Capture the cell that displays the provided text and extract its [x, y] central coordinate. 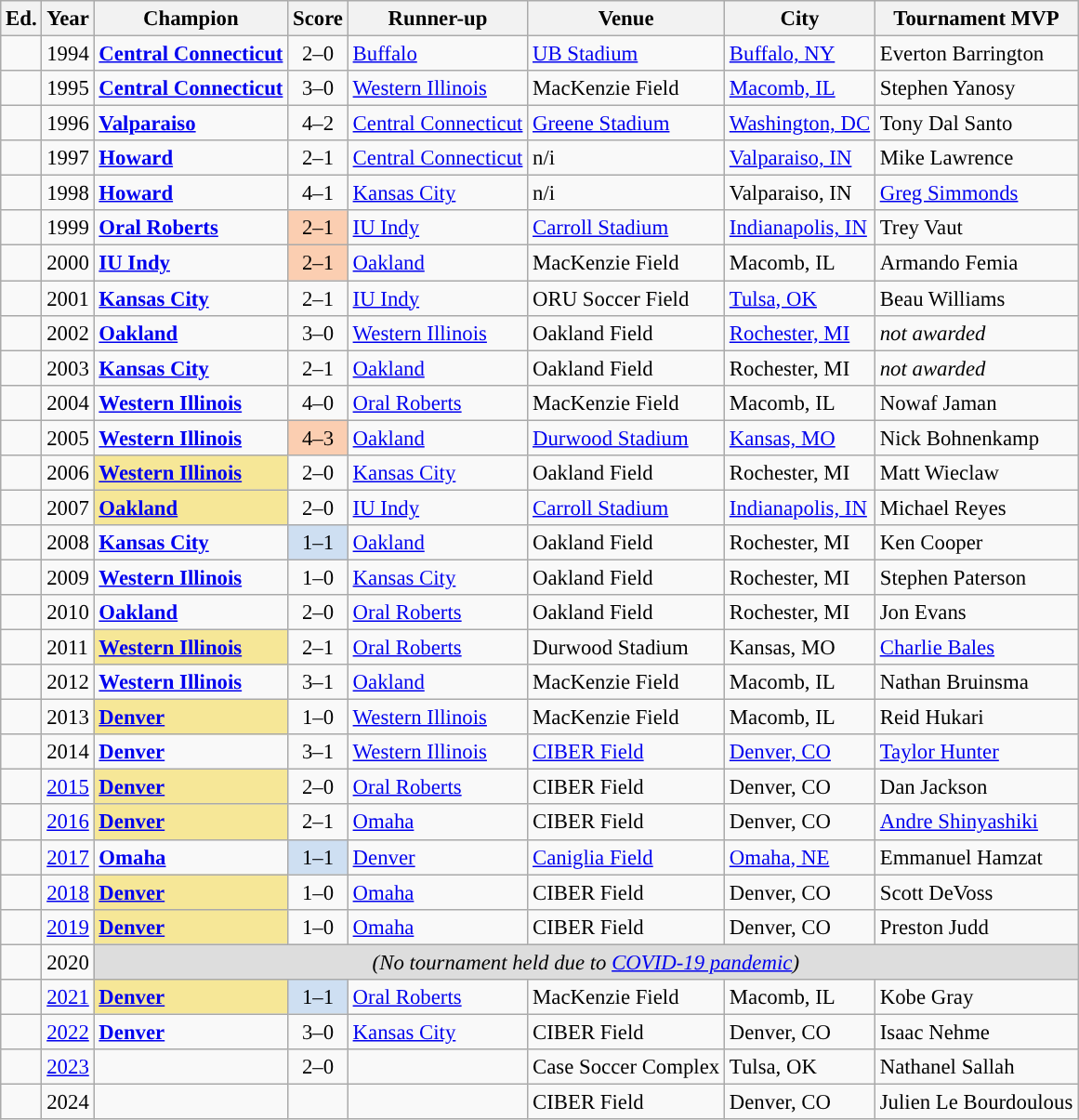
Ken Cooper [976, 543]
Stephen Yanosy [976, 88]
(No tournament held due to COVID-19 pandemic) [586, 962]
Emmanuel Hamzat [976, 857]
Year [68, 19]
2015 [68, 787]
1998 [68, 193]
1999 [68, 228]
2002 [68, 333]
2023 [68, 1067]
2021 [68, 997]
1996 [68, 124]
2012 [68, 682]
Trey Vaut [976, 228]
Case Soccer Complex [626, 1067]
Greg Simmonds [976, 193]
2016 [68, 823]
2008 [68, 543]
Buffalo, NY [800, 54]
2006 [68, 473]
Reid Hukari [976, 718]
Washington, DC [800, 124]
2011 [68, 648]
1995 [68, 88]
1994 [68, 54]
2005 [68, 438]
City [800, 19]
Kobe Gray [976, 997]
Nick Bohnenkamp [976, 438]
2007 [68, 507]
Beau Williams [976, 298]
Charlie Bales [976, 648]
Taylor Hunter [976, 752]
4–2 [318, 124]
2013 [68, 718]
2009 [68, 577]
2000 [68, 263]
4–3 [318, 438]
Jon Evans [976, 613]
Isaac Nehme [976, 1032]
Nathanel Sallah [976, 1067]
Everton Barrington [976, 54]
Nowaf Jaman [976, 402]
2003 [68, 368]
Scott DeVoss [976, 892]
Buffalo [437, 54]
Armando Femia [976, 263]
2022 [68, 1032]
Omaha, NE [800, 857]
4–1 [318, 193]
Julien Le Bourdoulous [976, 1101]
ORU Soccer Field [626, 298]
Champion [191, 19]
Tony Dal Santo [976, 124]
Stephen Paterson [976, 577]
2017 [68, 857]
Venue [626, 19]
Mike Lawrence [976, 158]
Michael Reyes [976, 507]
2010 [68, 613]
Valparaiso [191, 124]
2018 [68, 892]
Preston Judd [976, 927]
4–0 [318, 402]
Caniglia Field [626, 857]
Nathan Bruinsma [976, 682]
Matt Wieclaw [976, 473]
2014 [68, 752]
2001 [68, 298]
2020 [68, 962]
Dan Jackson [976, 787]
Score [318, 19]
Tournament MVP [976, 19]
2024 [68, 1101]
Ed. [21, 19]
UB Stadium [626, 54]
Andre Shinyashiki [976, 823]
Greene Stadium [626, 124]
2019 [68, 927]
1997 [68, 158]
Runner-up [437, 19]
2004 [68, 402]
